Capture the cell that displays the provided text and extract its [x, y] central coordinate. 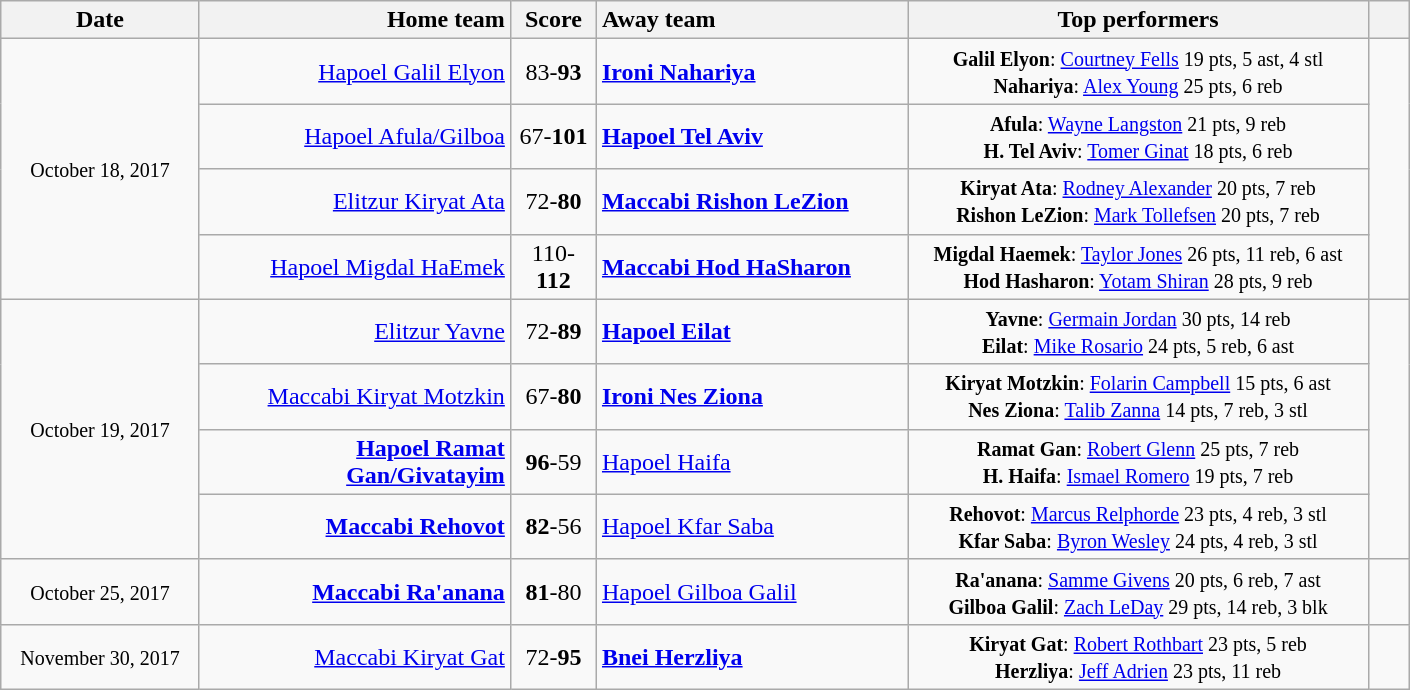
October 19, 2017 [100, 429]
Kiryat Gat: Robert Rothbart 23 pts, 5 rebHerzliya: Jeff Adrien 23 pts, 11 reb [1138, 656]
82-56 [553, 526]
Hapoel Haifa [752, 462]
Bnei Herzliya [752, 656]
Maccabi Rehovot [354, 526]
Yavne: Germain Jordan 30 pts, 14 reb Eilat: Mike Rosario 24 pts, 5 reb, 6 ast [1138, 332]
November 30, 2017 [100, 656]
Hapoel Eilat [752, 332]
Galil Elyon: Courtney Fells 19 pts, 5 ast, 4 stlNahariya: Alex Young 25 pts, 6 reb [1138, 72]
67-80 [553, 396]
Ironi Nes Ziona [752, 396]
72-95 [553, 656]
Home team [354, 20]
67-101 [553, 136]
Hapoel Kfar Saba [752, 526]
81-80 [553, 592]
Top performers [1138, 20]
Hapoel Ramat Gan/Givatayim [354, 462]
Maccabi Kiryat Gat [354, 656]
Kiryat Motzkin: Folarin Campbell 15 pts, 6 astNes Ziona: Talib Zanna 14 pts, 7 reb, 3 stl [1138, 396]
Hapoel Migdal HaEmek [354, 266]
83-93 [553, 72]
Score [553, 20]
Ramat Gan: Robert Glenn 25 pts, 7 rebH. Haifa: Ismael Romero 19 pts, 7 reb [1138, 462]
72-80 [553, 202]
Maccabi Rishon LeZion [752, 202]
Away team [752, 20]
Ironi Nahariya [752, 72]
96-59 [553, 462]
Hapoel Tel Aviv [752, 136]
Migdal Haemek: Taylor Jones 26 pts, 11 reb, 6 astHod Hasharon: Yotam Shiran 28 pts, 9 reb [1138, 266]
Elitzur Yavne [354, 332]
Hapoel Gilboa Galil [752, 592]
Hapoel Afula/Gilboa [354, 136]
Date [100, 20]
72-89 [553, 332]
Maccabi Kiryat Motzkin [354, 396]
Afula: Wayne Langston 21 pts, 9 rebH. Tel Aviv: Tomer Ginat 18 pts, 6 reb [1138, 136]
Maccabi Ra'anana [354, 592]
Kiryat Ata: Rodney Alexander 20 pts, 7 rebRishon LeZion: Mark Tollefsen 20 pts, 7 reb [1138, 202]
October 18, 2017 [100, 169]
Rehovot: Marcus Relphorde 23 pts, 4 reb, 3 stlKfar Saba: Byron Wesley 24 pts, 4 reb, 3 stl [1138, 526]
Hapoel Galil Elyon [354, 72]
Elitzur Kiryat Ata [354, 202]
Maccabi Hod HaSharon [752, 266]
110-112 [553, 266]
Ra'anana: Samme Givens 20 pts, 6 reb, 7 astGilboa Galil: Zach LeDay 29 pts, 14 reb, 3 blk [1138, 592]
October 25, 2017 [100, 592]
